Pinpoint the cell where the given text exists, returning its (X, Y) midpoint coordinate. 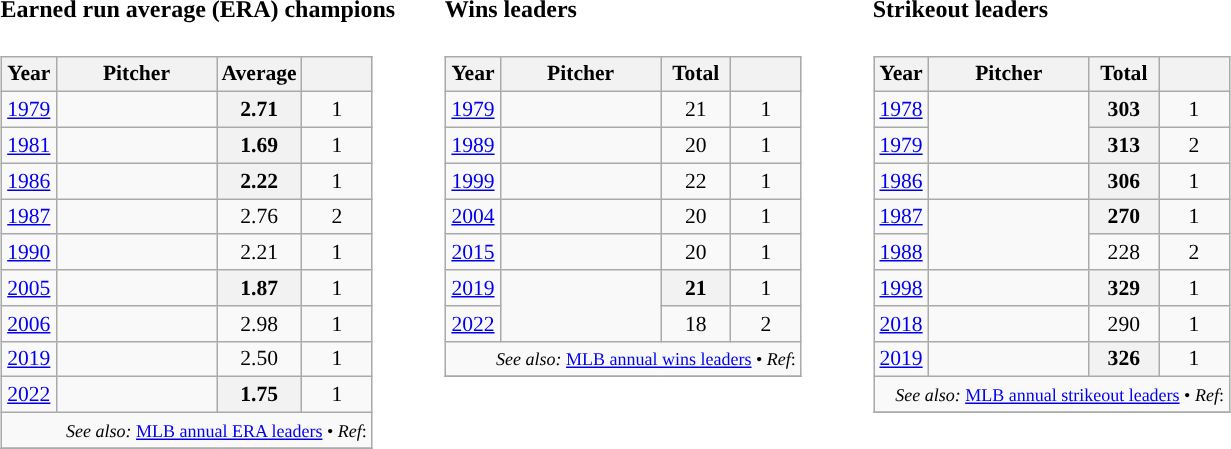
1.75 (258, 395)
2004 (472, 217)
2015 (472, 252)
2.71 (258, 110)
1999 (472, 181)
313 (1124, 145)
1978 (902, 110)
326 (1124, 359)
18 (696, 323)
Average (258, 74)
2.21 (258, 252)
1.69 (258, 145)
2005 (28, 288)
2006 (28, 323)
2.98 (258, 323)
See also: MLB annual wins leaders • Ref: (623, 359)
1989 (472, 145)
1.87 (258, 288)
303 (1124, 110)
2.22 (258, 181)
1981 (28, 145)
2.50 (258, 359)
1998 (902, 288)
2.76 (258, 217)
228 (1124, 252)
22 (696, 181)
329 (1124, 288)
290 (1124, 323)
See also: MLB annual strikeout leaders • Ref: (1052, 395)
270 (1124, 217)
306 (1124, 181)
2018 (902, 323)
1988 (902, 252)
See also: MLB annual ERA leaders • Ref: (186, 430)
1990 (28, 252)
